Capture the cell that displays the provided text and extract its (x, y) central coordinate. 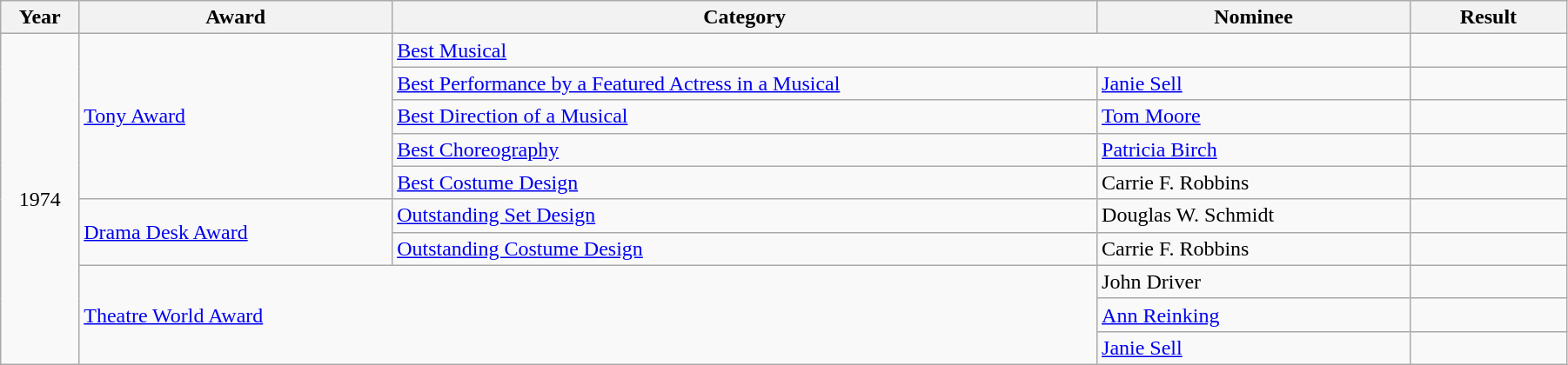
Award (236, 17)
Result (1488, 17)
Nominee (1254, 17)
1974 (40, 200)
Category (745, 17)
Ann Reinking (1254, 315)
Best Direction of a Musical (745, 116)
Outstanding Costume Design (745, 249)
Year (40, 17)
Douglas W. Schmidt (1254, 216)
Tom Moore (1254, 116)
Outstanding Set Design (745, 216)
Best Costume Design (745, 182)
Drama Desk Award (236, 232)
Best Performance by a Featured Actress in a Musical (745, 83)
Best Musical (901, 50)
Tony Award (236, 116)
Best Choreography (745, 149)
Theatre World Award (588, 315)
John Driver (1254, 282)
Patricia Birch (1254, 149)
